Return the [X, Y] coordinate for the center point of the cell that contains the specified text.  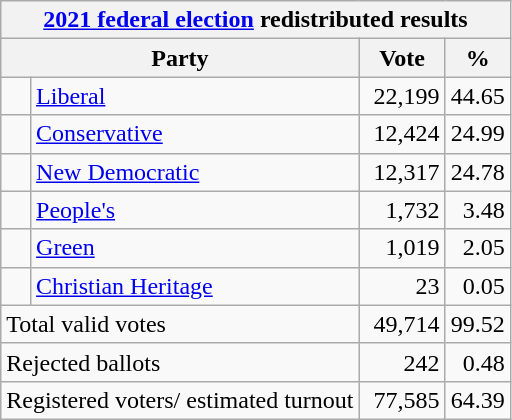
12,424 [402, 134]
24.78 [478, 172]
12,317 [402, 172]
Christian Heritage [195, 286]
Total valid votes [180, 324]
Registered voters/ estimated turnout [180, 400]
44.65 [478, 96]
People's [195, 210]
64.39 [478, 400]
22,199 [402, 96]
242 [402, 362]
77,585 [402, 400]
Green [195, 248]
Liberal [195, 96]
2.05 [478, 248]
% [478, 58]
99.52 [478, 324]
1,732 [402, 210]
Rejected ballots [180, 362]
0.05 [478, 286]
0.48 [478, 362]
Conservative [195, 134]
Vote [402, 58]
23 [402, 286]
New Democratic [195, 172]
49,714 [402, 324]
1,019 [402, 248]
Party [180, 58]
2021 federal election redistributed results [256, 20]
3.48 [478, 210]
24.99 [478, 134]
